Locate the cell with the specified text and output its (X, Y) center coordinate. 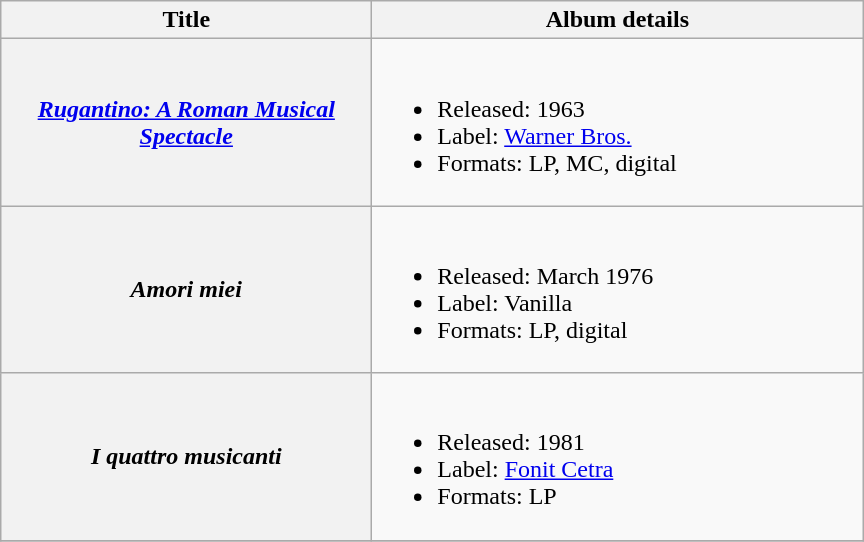
Released: 1963Label: Warner Bros.Formats: LP, MC, digital (618, 122)
Title (186, 20)
I quattro musicanti (186, 456)
Released: 1981Label: Fonit CetraFormats: LP (618, 456)
Released: March 1976Label: VanillaFormats: LP, digital (618, 290)
Album details (618, 20)
Rugantino: A Roman Musical Spectacle (186, 122)
Amori miei (186, 290)
